Capture the cell that displays the provided text and extract its [x, y] central coordinate. 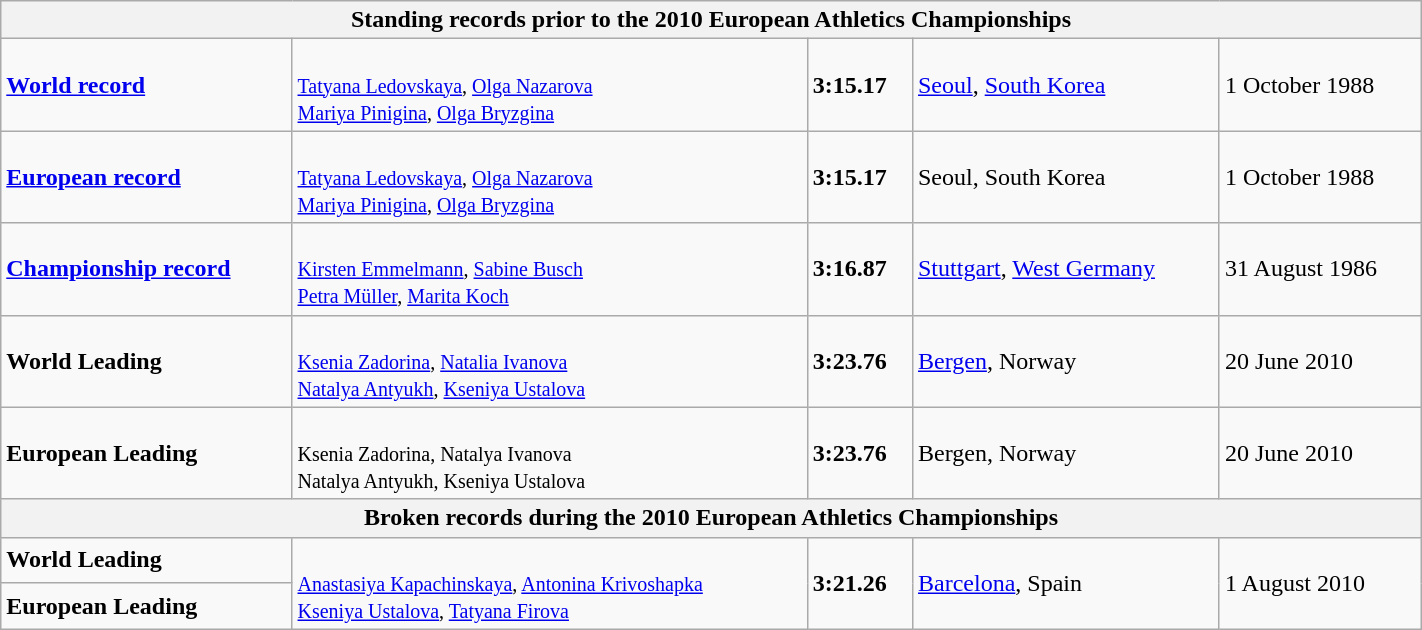
Anastasiya Kapachinskaya, Antonina KrivoshapkaKseniya Ustalova, Tatyana Firova [550, 583]
Barcelona, Spain [1066, 583]
Standing records prior to the 2010 European Athletics Championships [711, 20]
31 August 1986 [1320, 269]
Ksenia Zadorina, Natalia IvanovaNatalya Antyukh, Kseniya Ustalova [550, 361]
Kirsten Emmelmann, Sabine BuschPetra Müller, Marita Koch [550, 269]
Ksenia Zadorina, Natalya IvanovaNatalya Antyukh, Kseniya Ustalova [550, 453]
World record [146, 85]
1 August 2010 [1320, 583]
3:16.87 [860, 269]
3:21.26 [860, 583]
Broken records during the 2010 European Athletics Championships [711, 518]
Stuttgart, West Germany [1066, 269]
Championship record [146, 269]
European record [146, 177]
